Locate the cell with the specified text and output its [x, y] center coordinate. 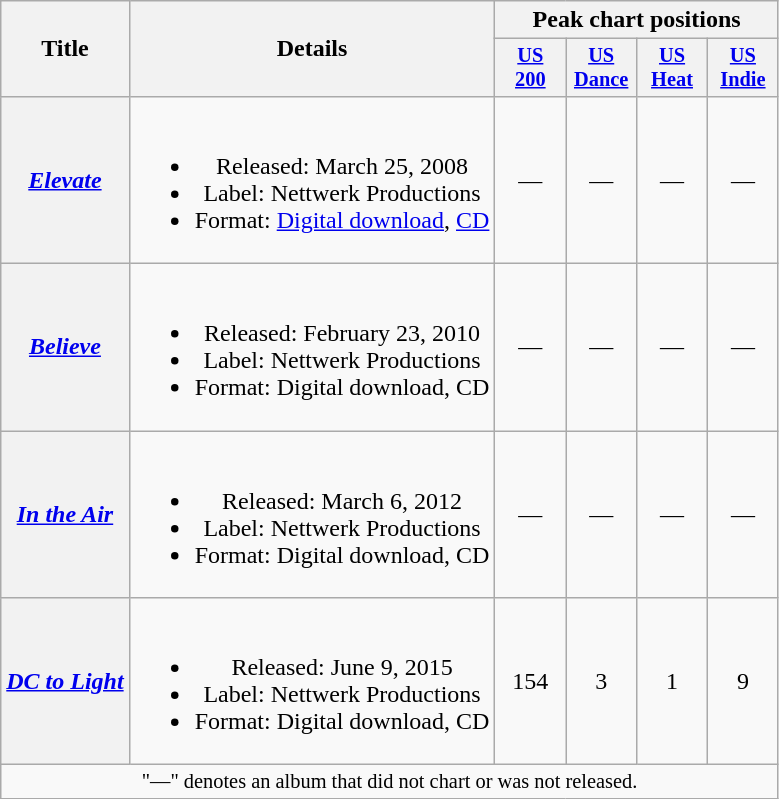
Title [65, 49]
Released: March 6, 2012Label: Nettwerk ProductionsFormat: Digital download, CD [312, 514]
1 [672, 682]
Released: March 25, 2008Label: Nettwerk ProductionsFormat: Digital download, CD [312, 180]
Elevate [65, 180]
DC to Light [65, 682]
US200 [530, 68]
USHeat [672, 68]
Peak chart positions [636, 20]
Released: June 9, 2015Label: Nettwerk ProductionsFormat: Digital download, CD [312, 682]
3 [602, 682]
"—" denotes an album that did not chart or was not released. [390, 782]
154 [530, 682]
USDance [602, 68]
Details [312, 49]
Released: February 23, 2010Label: Nettwerk ProductionsFormat: Digital download, CD [312, 348]
In the Air [65, 514]
USIndie [742, 68]
Believe [65, 348]
9 [742, 682]
